For the text-containing cell, return its midpoint in [X, Y] coordinate format. 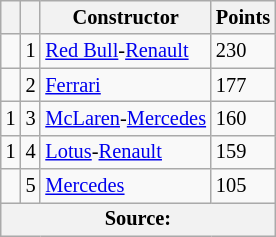
McLaren-Mercedes [125, 118]
160 [243, 118]
Constructor [125, 17]
177 [243, 85]
Lotus-Renault [125, 152]
2 [31, 85]
Source: [138, 219]
105 [243, 186]
Points [243, 17]
230 [243, 51]
Mercedes [125, 186]
5 [31, 186]
4 [31, 152]
Ferrari [125, 85]
159 [243, 152]
Red Bull-Renault [125, 51]
3 [31, 118]
